From the cell containing the given text, extract its center point as (x, y) coordinate. 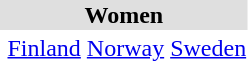
Women (124, 15)
